Provide the [x, y] coordinate of the cell's center where the given text is located.  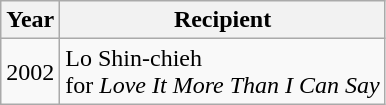
Lo Shin-chieh for Love It More Than I Can Say [222, 72]
Recipient [222, 20]
2002 [30, 72]
Year [30, 20]
